Search for the cell housing the specified text and yield its [X, Y] center coordinate. 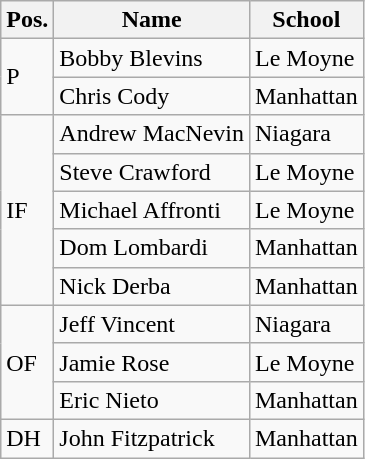
Dom Lombardi [152, 248]
IF [28, 210]
Jeff Vincent [152, 324]
Michael Affronti [152, 210]
Steve Crawford [152, 172]
Chris Cody [152, 96]
Jamie Rose [152, 362]
Eric Nieto [152, 400]
Name [152, 20]
Pos. [28, 20]
P [28, 77]
School [306, 20]
Nick Derba [152, 286]
DH [28, 438]
Bobby Blevins [152, 58]
OF [28, 362]
Andrew MacNevin [152, 134]
John Fitzpatrick [152, 438]
